Provide the [X, Y] coordinate of the cell's center where the given text is located.  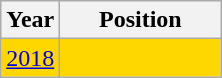
Year [30, 20]
Position [140, 20]
2018 [30, 58]
